Return the (x, y) coordinate for the center point of the cell that contains the specified text.  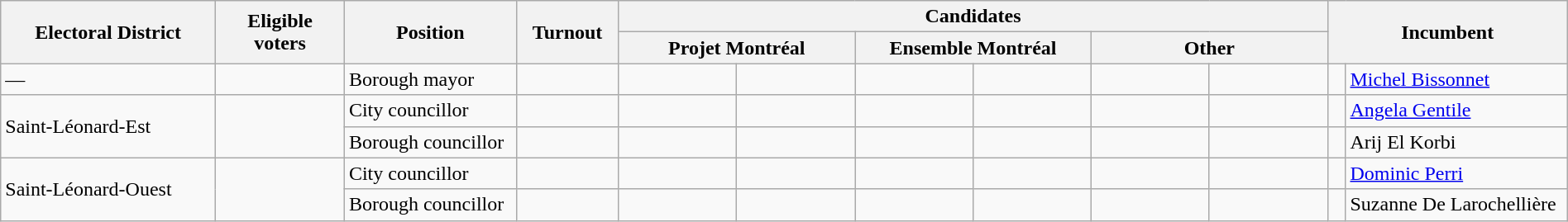
Dominic Perri (1456, 173)
Michel Bissonnet (1456, 79)
Suzanne De Larochellière (1456, 205)
Other (1209, 48)
Borough mayor (430, 79)
Eligible voters (280, 32)
Ensemble Montréal (973, 48)
Position (430, 32)
Projet Montréal (737, 48)
— (108, 79)
Turnout (567, 32)
Candidates (973, 17)
Arij El Korbi (1456, 142)
Saint-Léonard-Est (108, 126)
Incumbent (1447, 32)
Angela Gentile (1456, 111)
Electoral District (108, 32)
Saint-Léonard-Ouest (108, 189)
